Locate the cell with the specified text and output its [x, y] center coordinate. 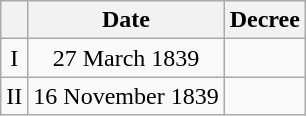
I [14, 58]
Date [126, 20]
II [14, 96]
Decree [264, 20]
27 March 1839 [126, 58]
16 November 1839 [126, 96]
